Determine the (X, Y) coordinate at the center of the cell enclosing the given text.  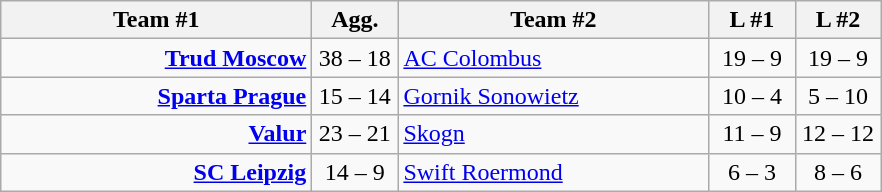
L #2 (838, 20)
10 – 4 (752, 96)
Swift Roermond (554, 172)
Valur (156, 134)
6 – 3 (752, 172)
14 – 9 (355, 172)
AC Colombus (554, 58)
38 – 18 (355, 58)
Trud Moscow (156, 58)
23 – 21 (355, 134)
Team #2 (554, 20)
15 – 14 (355, 96)
8 – 6 (838, 172)
Sparta Prague (156, 96)
SC Leipzig (156, 172)
Skogn (554, 134)
L #1 (752, 20)
Team #1 (156, 20)
5 – 10 (838, 96)
11 – 9 (752, 134)
Gornik Sonowietz (554, 96)
12 – 12 (838, 134)
Agg. (355, 20)
